Scan for the cell matching the given text and deliver its [x, y] coordinate at center. 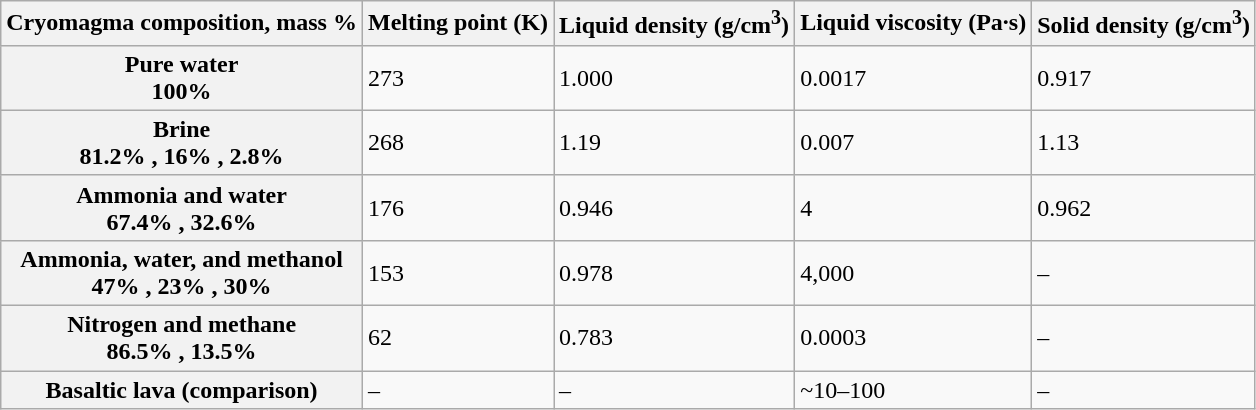
Liquid viscosity (Pa·s) [914, 24]
~10–100 [914, 390]
Ammonia, water, and methanol47% , 23% , 30% [182, 272]
1.19 [674, 142]
Ammonia and water67.4% , 32.6% [182, 208]
0.007 [914, 142]
0.917 [1144, 78]
Cryomagma composition, mass % [182, 24]
1.000 [674, 78]
0.0003 [914, 338]
Pure water100% [182, 78]
0.783 [674, 338]
153 [458, 272]
Brine81.2% , 16% , 2.8% [182, 142]
1.13 [1144, 142]
Nitrogen and methane86.5% , 13.5% [182, 338]
0.978 [674, 272]
273 [458, 78]
Basaltic lava (comparison) [182, 390]
0.962 [1144, 208]
Solid density (g/cm3) [1144, 24]
268 [458, 142]
Liquid density (g/cm3) [674, 24]
0.0017 [914, 78]
62 [458, 338]
4 [914, 208]
0.946 [674, 208]
4,000 [914, 272]
Melting point (K) [458, 24]
176 [458, 208]
